Pinpoint the cell where the given text exists, returning its [X, Y] midpoint coordinate. 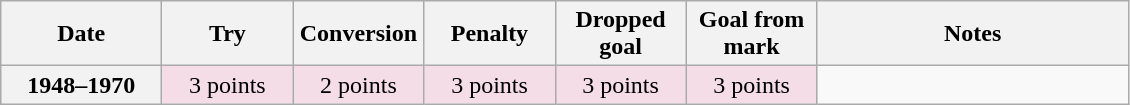
Goal from mark [752, 34]
Penalty [490, 34]
Date [82, 34]
2 points [358, 85]
1948–1970 [82, 85]
Dropped goal [620, 34]
Notes [972, 34]
Try [228, 34]
Conversion [358, 34]
